Scan for the cell matching the given text and deliver its [X, Y] coordinate at center. 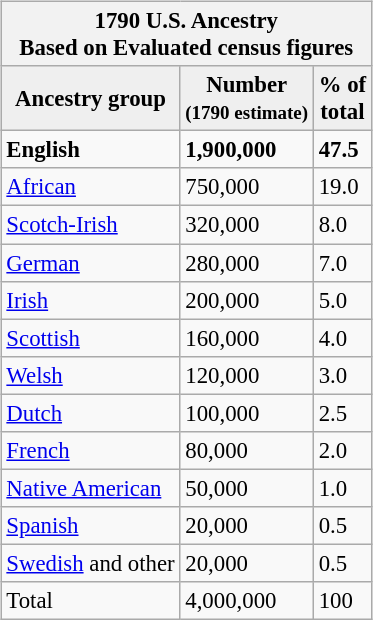
4.0 [342, 338]
320,000 [246, 225]
African [90, 187]
120,000 [246, 375]
47.5 [342, 150]
Swedish and other [90, 563]
Dutch [90, 413]
50,000 [246, 488]
French [90, 450]
200,000 [246, 300]
3.0 [342, 375]
Spanish [90, 526]
2.0 [342, 450]
4,000,000 [246, 601]
1,900,000 [246, 150]
1790 U.S. AncestryBased on Evaluated census figures [186, 34]
German [90, 263]
19.0 [342, 187]
7.0 [342, 263]
5.0 [342, 300]
Scottish [90, 338]
8.0 [342, 225]
1.0 [342, 488]
Irish [90, 300]
750,000 [246, 187]
100,000 [246, 413]
80,000 [246, 450]
% of total [342, 98]
2.5 [342, 413]
English [90, 150]
Native American [90, 488]
Number(1790 estimate) [246, 98]
280,000 [246, 263]
100 [342, 601]
160,000 [246, 338]
Ancestry group [90, 98]
Total [90, 601]
Welsh [90, 375]
Scotch-Irish [90, 225]
